Search for the cell housing the specified text and yield its [x, y] center coordinate. 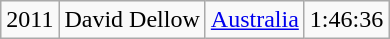
David Dellow [132, 20]
1:46:36 [346, 20]
Australia [254, 20]
2011 [30, 20]
